Find where the given text appears and provide that cell's center as [x, y] coordinate. 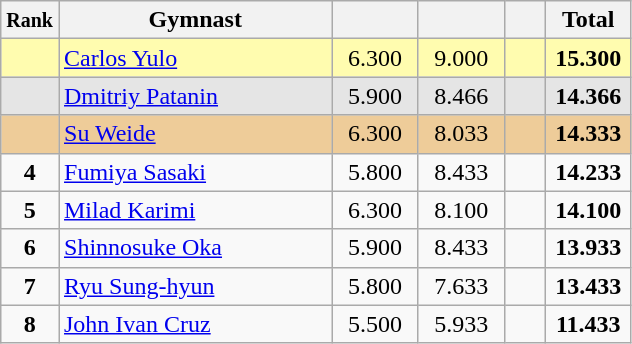
4 [30, 172]
8.100 [461, 210]
13.933 [588, 248]
8.033 [461, 134]
7 [30, 286]
Fumiya Sasaki [195, 172]
14.333 [588, 134]
5.500 [375, 324]
Gymnast [195, 20]
Shinnosuke Oka [195, 248]
John Ivan Cruz [195, 324]
Carlos Yulo [195, 58]
Ryu Sung-hyun [195, 286]
Su Weide [195, 134]
14.100 [588, 210]
13.433 [588, 286]
14.366 [588, 96]
Milad Karimi [195, 210]
Total [588, 20]
Rank [30, 20]
8 [30, 324]
8.466 [461, 96]
14.233 [588, 172]
5 [30, 210]
6 [30, 248]
7.633 [461, 286]
9.000 [461, 58]
15.300 [588, 58]
5.933 [461, 324]
11.433 [588, 324]
Dmitriy Patanin [195, 96]
